Return (x, y) of the center of cell containing provided text 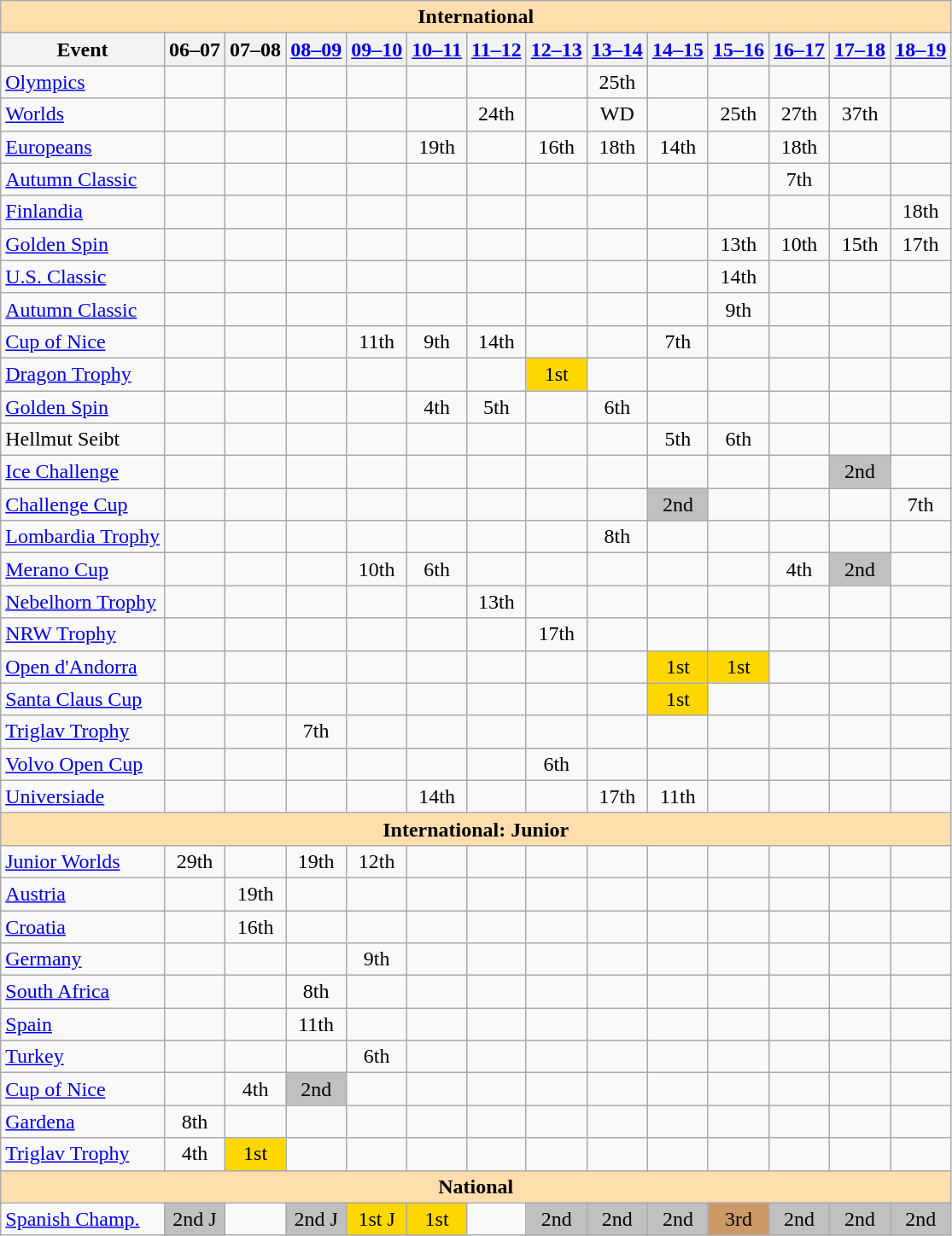
South Africa (83, 992)
Merano Cup (83, 569)
Open d'Andorra (83, 667)
37th (861, 114)
13–14 (616, 50)
Challenge Cup (83, 504)
National (476, 1186)
Ice Challenge (83, 472)
Event (83, 50)
18–19 (920, 50)
Finlandia (83, 212)
27th (799, 114)
Junior Worlds (83, 861)
1st J (377, 1219)
Germany (83, 959)
Hellmut Seibt (83, 440)
06–07 (195, 50)
3rd (738, 1219)
15–16 (738, 50)
Spain (83, 1024)
Europeans (83, 147)
Lombardia Trophy (83, 537)
29th (195, 861)
Austria (83, 894)
10–11 (437, 50)
International: Junior (476, 829)
Gardena (83, 1122)
Dragon Trophy (83, 374)
14–15 (678, 50)
17–18 (861, 50)
WD (616, 114)
Olympics (83, 82)
15th (861, 244)
16–17 (799, 50)
07–08 (256, 50)
Universiade (83, 796)
International (476, 17)
12th (377, 861)
Nebelhorn Trophy (83, 602)
Spanish Champ. (83, 1219)
08–09 (316, 50)
U.S. Classic (83, 277)
Croatia (83, 926)
Worlds (83, 114)
12–13 (557, 50)
NRW Trophy (83, 634)
Santa Claus Cup (83, 699)
Volvo Open Cup (83, 764)
11–12 (496, 50)
24th (496, 114)
Turkey (83, 1057)
09–10 (377, 50)
